Locate the cell with the specified text and output its (x, y) center coordinate. 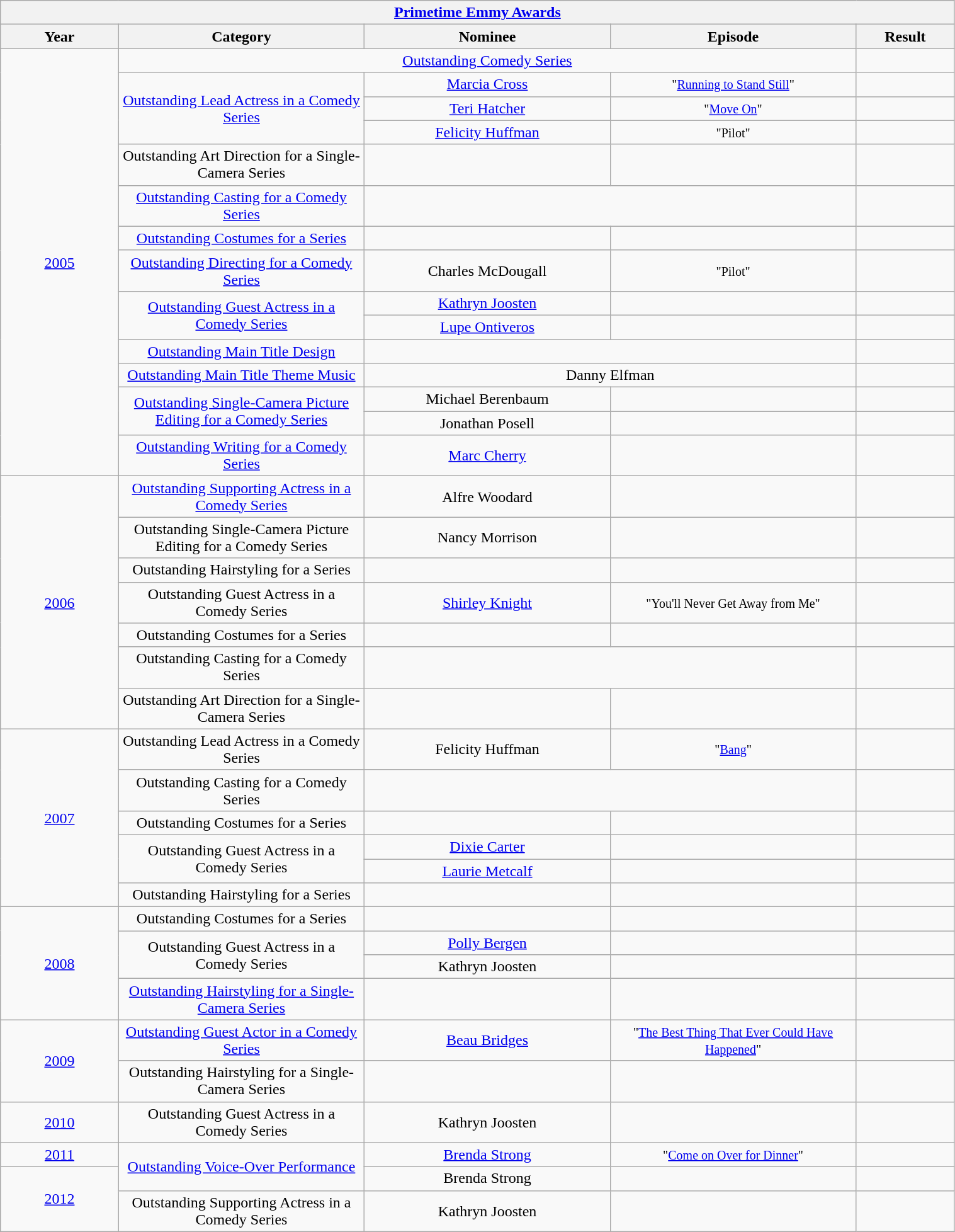
Outstanding Main Title Theme Music (242, 375)
2008 (59, 964)
"The Best Thing That Ever Could Have Happened" (733, 1041)
"You'll Never Get Away from Me" (733, 602)
Result (905, 37)
"Move On" (733, 108)
Dixie Carter (487, 847)
Shirley Knight (487, 602)
Outstanding Directing for a Comedy Series (242, 271)
2011 (59, 1155)
Marcia Cross (487, 84)
Teri Hatcher (487, 108)
Danny Elfman (611, 375)
2007 (59, 818)
Outstanding Guest Actor in a Comedy Series (242, 1041)
Outstanding Voice-Over Performance (242, 1166)
"Running to Stand Still" (733, 84)
2005 (59, 262)
Outstanding Main Title Design (242, 351)
"Bang" (733, 750)
2010 (59, 1122)
Category (242, 37)
Episode (733, 37)
Michael Berenbaum (487, 399)
Beau Bridges (487, 1041)
2009 (59, 1061)
Charles McDougall (487, 271)
Primetime Emmy Awards (477, 13)
Nominee (487, 37)
Lupe Ontiveros (487, 327)
Year (59, 37)
Marc Cherry (487, 456)
Outstanding Comedy Series (487, 60)
Alfre Woodard (487, 496)
Polly Bergen (487, 943)
Nancy Morrison (487, 538)
2006 (59, 602)
Outstanding Writing for a Comedy Series (242, 456)
"Come on Over for Dinner" (733, 1155)
Jonathan Posell (487, 423)
Laurie Metcalf (487, 871)
2012 (59, 1199)
